Pinpoint the cell where the given text exists, returning its (X, Y) midpoint coordinate. 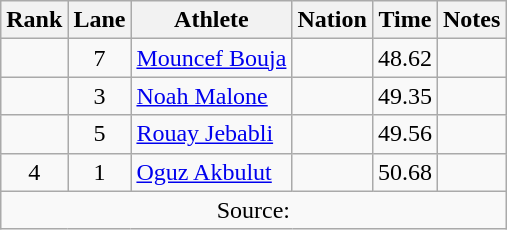
49.56 (404, 134)
7 (100, 58)
49.35 (404, 96)
Lane (100, 20)
48.62 (404, 58)
5 (100, 134)
Athlete (212, 20)
1 (100, 172)
Notes (471, 20)
Noah Malone (212, 96)
4 (34, 172)
Rouay Jebabli (212, 134)
Time (404, 20)
Rank (34, 20)
Mouncef Bouja (212, 58)
Oguz Akbulut (212, 172)
Source: (254, 210)
Nation (332, 20)
3 (100, 96)
50.68 (404, 172)
